Output the [X, Y] coordinate of the center of the cell containing the given text.  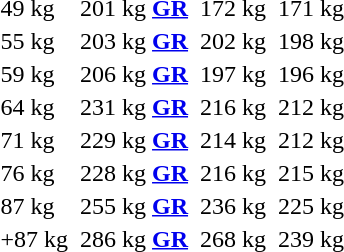
231 kg GR [134, 107]
214 kg [234, 140]
203 kg GR [134, 41]
206 kg GR [134, 74]
202 kg [234, 41]
255 kg GR [134, 206]
236 kg [234, 206]
229 kg GR [134, 140]
197 kg [234, 74]
228 kg GR [134, 173]
